Detect which cell encompasses the target text, then output its (x, y) center coordinate. 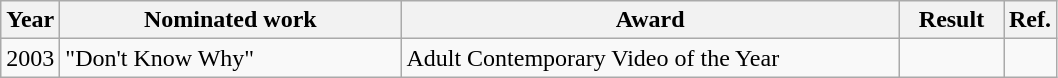
Award (650, 20)
"Don't Know Why" (230, 58)
Nominated work (230, 20)
2003 (30, 58)
Result (951, 20)
Year (30, 20)
Adult Contemporary Video of the Year (650, 58)
Ref. (1030, 20)
